Capture the cell that displays the provided text and extract its (X, Y) central coordinate. 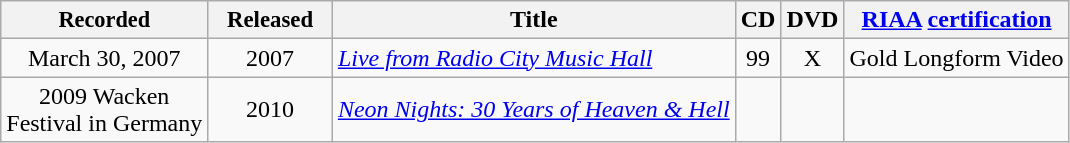
99 (758, 58)
2009 Wacken Festival in Germany (104, 110)
RIAA certification (956, 20)
2007 (270, 58)
CD (758, 20)
2010 (270, 110)
Title (534, 20)
X (812, 58)
March 30, 2007 (104, 58)
Recorded (104, 20)
DVD (812, 20)
Released (270, 20)
Live from Radio City Music Hall (534, 58)
Neon Nights: 30 Years of Heaven & Hell (534, 110)
Gold Longform Video (956, 58)
